Pinpoint the cell where the given text exists, returning its [X, Y] midpoint coordinate. 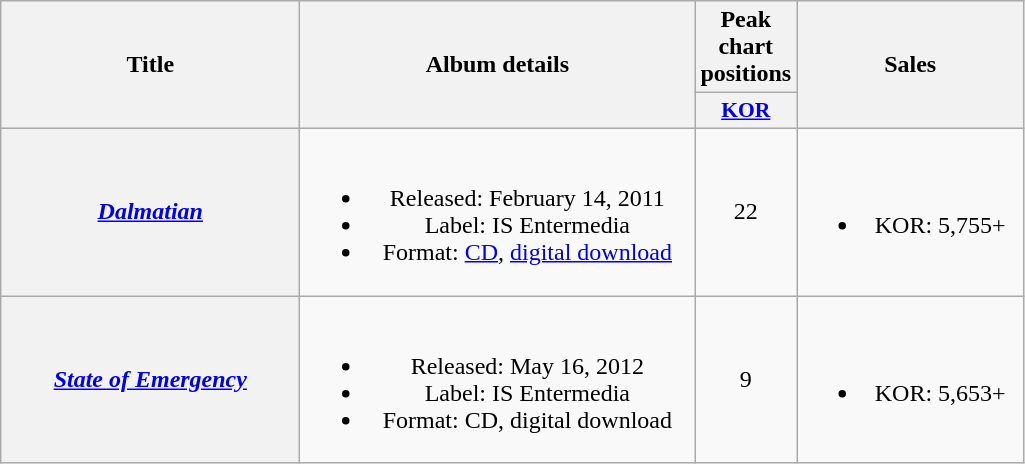
Released: February 14, 2011Label: IS EntermediaFormat: CD, digital download [498, 212]
9 [746, 380]
Dalmatian [150, 212]
Title [150, 65]
Album details [498, 65]
KOR [746, 111]
Released: May 16, 2012Label: IS EntermediaFormat: CD, digital download [498, 380]
KOR: 5,653+ [910, 380]
KOR: 5,755+ [910, 212]
22 [746, 212]
State of Emergency [150, 380]
Sales [910, 65]
Peak chart positions [746, 47]
